Scan for the cell matching the given text and deliver its [x, y] coordinate at center. 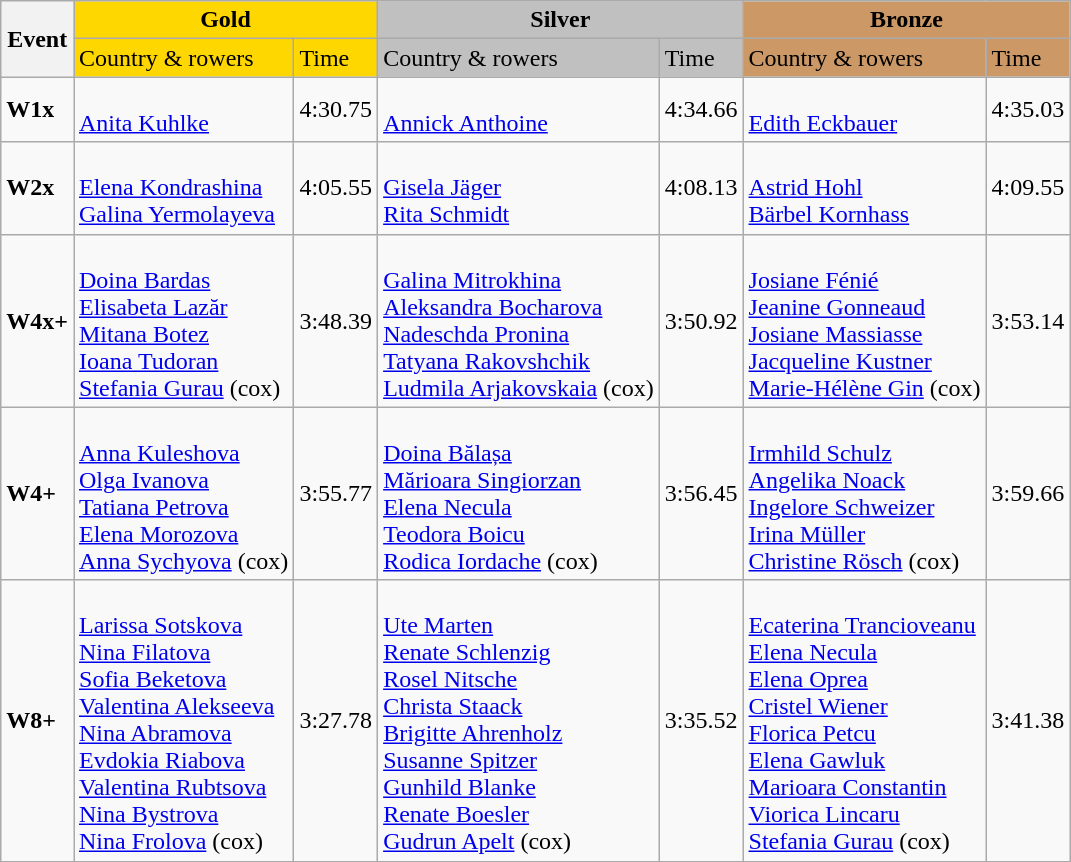
Doina Bălașa Mărioara Singiorzan Elena Necula Teodora Boicu Rodica Iordache (cox) [519, 494]
Galina Mitrokhina Aleksandra Bocharova Nadeschda Pronina Tatyana Rakovshchik Ludmila Arjakovskaia (cox) [519, 320]
Gisela Jäger Rita Schmidt [519, 188]
4:34.66 [701, 110]
3:53.14 [1028, 320]
Ute Marten Renate Schlenzig Rosel Nitsche Christa Staack Brigitte Ahrenholz Susanne Spitzer Gunhild Blanke Renate Boesler Gudrun Apelt (cox) [519, 720]
4:05.55 [336, 188]
Elena Kondrashina Galina Yermolayeva [184, 188]
3:48.39 [336, 320]
4:08.13 [701, 188]
3:55.77 [336, 494]
W4+ [38, 494]
3:56.45 [701, 494]
3:41.38 [1028, 720]
4:30.75 [336, 110]
4:09.55 [1028, 188]
4:35.03 [1028, 110]
Edith Eckbauer [864, 110]
Larissa Sotskova Nina Filatova Sofia Beketova Valentina Alekseeva Nina Abramova Evdokia Riabova Valentina Rubtsova Nina Bystrova Nina Frolova (cox) [184, 720]
Anna Kuleshova Olga Ivanova Tatiana Petrova Elena Morozova Anna Sychyova (cox) [184, 494]
3:50.92 [701, 320]
Ecaterina Trancioveanu Elena Necula Elena Oprea Cristel Wiener Florica Petcu Elena Gawluk Marioara Constantin Viorica Lincaru Stefania Gurau (cox) [864, 720]
Event [38, 39]
3:59.66 [1028, 494]
Doina Bardas Elisabeta Lazăr Mitana Botez Ioana Tudoran Stefania Gurau (cox) [184, 320]
W2x [38, 188]
W8+ [38, 720]
Annick Anthoine [519, 110]
Bronze [906, 20]
Gold [226, 20]
3:27.78 [336, 720]
3:35.52 [701, 720]
Anita Kuhlke [184, 110]
W4x+ [38, 320]
Irmhild Schulz Angelika Noack Ingelore Schweizer Irina Müller Christine Rösch (cox) [864, 494]
W1x [38, 110]
Silver [560, 20]
Astrid Hohl Bärbel Kornhass [864, 188]
Josiane Fénié Jeanine Gonneaud Josiane Massiasse Jacqueline Kustner Marie-Hélène Gin (cox) [864, 320]
